Capture the cell that displays the provided text and extract its [X, Y] central coordinate. 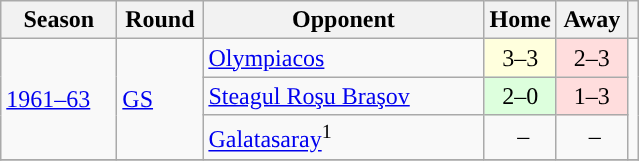
Opponent [344, 20]
1961–63 [59, 100]
Olympiacos [344, 58]
Round [160, 20]
Away [592, 20]
2–0 [520, 96]
Galatasaray1 [344, 138]
3–3 [520, 58]
Season [59, 20]
1–3 [592, 96]
Home [520, 20]
Steagul Roşu Braşov [344, 96]
2–3 [592, 58]
GS [160, 100]
